Find where the given text appears and provide that cell's center as (X, Y) coordinate. 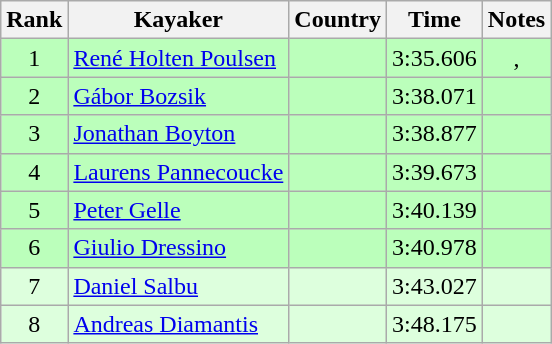
3 (34, 134)
8 (34, 324)
René Holten Poulsen (178, 58)
3:43.027 (435, 286)
Laurens Pannecoucke (178, 172)
Giulio Dressino (178, 248)
Country (338, 20)
Peter Gelle (178, 210)
7 (34, 286)
Time (435, 20)
, (516, 58)
3:40.978 (435, 248)
4 (34, 172)
3:48.175 (435, 324)
3:38.071 (435, 96)
2 (34, 96)
1 (34, 58)
3:40.139 (435, 210)
Andreas Diamantis (178, 324)
Gábor Bozsik (178, 96)
Kayaker (178, 20)
Notes (516, 20)
Daniel Salbu (178, 286)
3:39.673 (435, 172)
5 (34, 210)
Rank (34, 20)
6 (34, 248)
3:35.606 (435, 58)
Jonathan Boyton (178, 134)
3:38.877 (435, 134)
